Locate the cell with the specified text and output its [x, y] center coordinate. 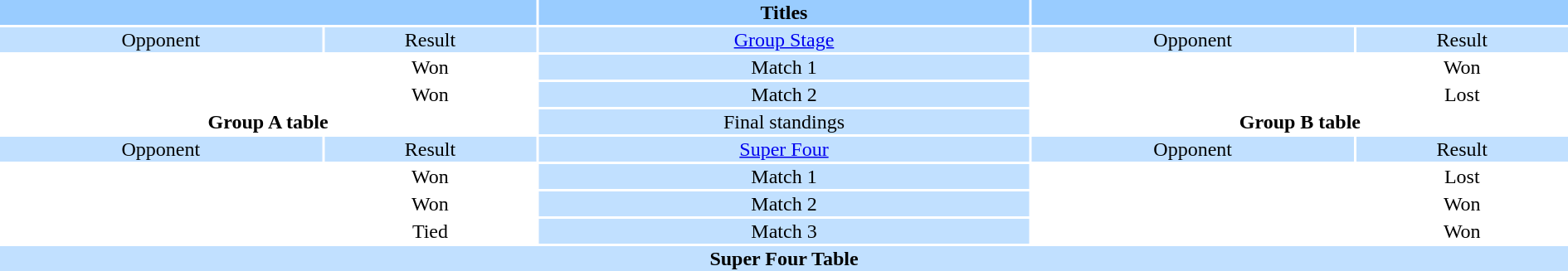
Match 3 [784, 231]
Group B table [1300, 122]
Super Four [784, 149]
Tied [430, 231]
Final standings [784, 122]
Group Stage [784, 40]
Group A table [268, 122]
Titles [784, 12]
Super Four Table [784, 259]
